Pinpoint the cell where the given text exists, returning its [X, Y] midpoint coordinate. 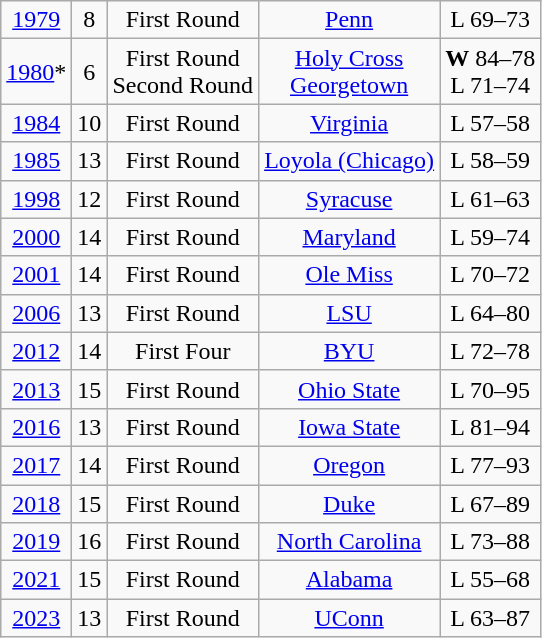
LSU [350, 313]
L 70–95 [490, 389]
6 [90, 72]
BYU [350, 351]
2001 [36, 275]
L 64–80 [490, 313]
L 69–73 [490, 20]
1998 [36, 199]
First RoundSecond Round [183, 72]
Maryland [350, 237]
Alabama [350, 580]
16 [90, 542]
1979 [36, 20]
L 73–88 [490, 542]
L 77–93 [490, 465]
UConn [350, 618]
1980* [36, 72]
2021 [36, 580]
2000 [36, 237]
L 58–59 [490, 161]
L 81–94 [490, 427]
L 70–72 [490, 275]
Syracuse [350, 199]
First Four [183, 351]
Loyola (Chicago) [350, 161]
Penn [350, 20]
L 72–78 [490, 351]
2018 [36, 503]
2017 [36, 465]
2023 [36, 618]
Iowa State [350, 427]
Virginia [350, 123]
2013 [36, 389]
L 63–87 [490, 618]
2006 [36, 313]
L 57–58 [490, 123]
L 67–89 [490, 503]
1984 [36, 123]
L 59–74 [490, 237]
Ole Miss [350, 275]
2012 [36, 351]
L 61–63 [490, 199]
8 [90, 20]
W 84–78L 71–74 [490, 72]
10 [90, 123]
L 55–68 [490, 580]
12 [90, 199]
2016 [36, 427]
1985 [36, 161]
Duke [350, 503]
Ohio State [350, 389]
Oregon [350, 465]
Holy CrossGeorgetown [350, 72]
North Carolina [350, 542]
2019 [36, 542]
